Locate the cell with the specified text and output its [x, y] center coordinate. 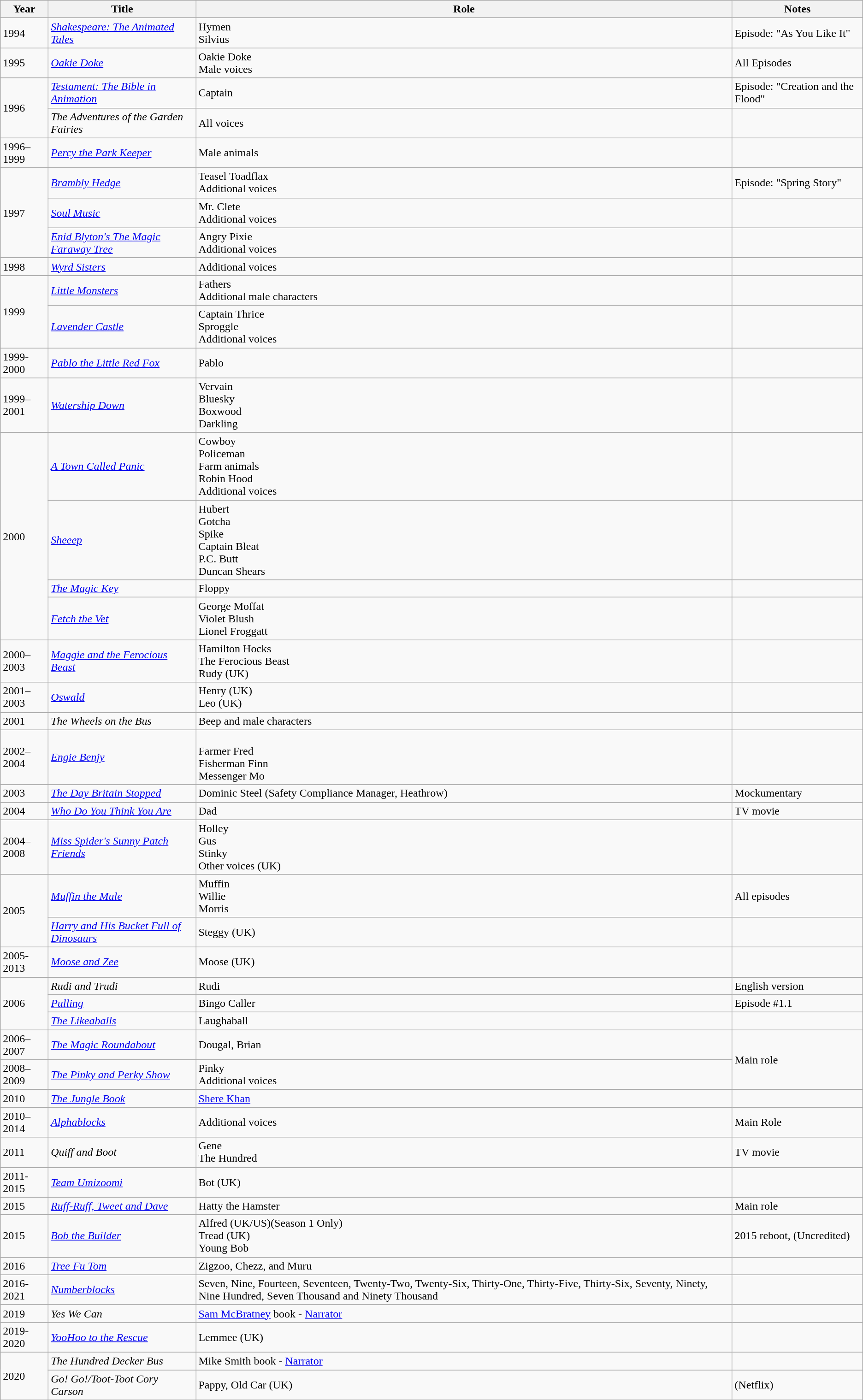
2004 [24, 811]
Teasel ToadflaxAdditional voices [464, 183]
Shere Khan [464, 1099]
Sheeep [122, 540]
Little Monsters [122, 290]
English version [798, 986]
Lavender Castle [122, 326]
Captain ThriceSproggleAdditional voices [464, 326]
Lemmee (UK) [464, 1337]
Watership Down [122, 406]
CowboyPolicemanFarm animalsRobin HoodAdditional voices [464, 467]
HolleyGusStinkyOther voices (UK) [464, 847]
The Pinky and Perky Show [122, 1075]
Pulling [122, 1004]
Bot (UK) [464, 1182]
2010 [24, 1099]
HymenSilvius [464, 33]
1999-2000 [24, 362]
A Town Called Panic [122, 467]
Miss Spider's Sunny Patch Friends [122, 847]
Yes We Can [122, 1313]
2000–2003 [24, 661]
Moose and Zee [122, 962]
Role [464, 9]
Maggie and the Ferocious Beast [122, 661]
Floppy [464, 589]
Mr. CleteAdditional voices [464, 213]
2019-2020 [24, 1337]
All Episodes [798, 63]
The Day Britain Stopped [122, 793]
Tree Fu Tom [122, 1266]
The Magic Roundabout [122, 1045]
1999 [24, 312]
2011-2015 [24, 1182]
Pappy, Old Car (UK) [464, 1385]
Engie Benjy [122, 757]
Alphablocks [122, 1122]
Brambly Hedge [122, 183]
Zigzoo, Chezz, and Muru [464, 1266]
2016 [24, 1266]
2011 [24, 1152]
Farmer FredFisherman FinnMessenger Mo [464, 757]
Numberblocks [122, 1290]
Hamilton HocksThe Ferocious BeastRudy (UK) [464, 661]
2006–2007 [24, 1045]
Who Do You Think You Are [122, 811]
Enid Blyton's The Magic Faraway Tree [122, 242]
The Jungle Book [122, 1099]
Testament: The Bible in Animation [122, 93]
Sam McBratney book - Narrator [464, 1313]
2005-2013 [24, 962]
2003 [24, 793]
1998 [24, 266]
2015 reboot, (Uncredited) [798, 1236]
Bob the Builder [122, 1236]
Episode #1.1 [798, 1004]
Steggy (UK) [464, 932]
The Adventures of the Garden Fairies [122, 123]
Harry and His Bucket Full of Dinosaurs [122, 932]
2004–2008 [24, 847]
Episode: "Creation and the Flood" [798, 93]
Pablo the Little Red Fox [122, 362]
Alfred (UK/US)(Season 1 Only)Tread (UK)Young Bob [464, 1236]
2000 [24, 537]
YooHoo to the Rescue [122, 1337]
Angry PixieAdditional voices [464, 242]
All episodes [798, 896]
Captain [464, 93]
Episode: "Spring Story" [798, 183]
Muffin the Mule [122, 896]
Oakie DokeMale voices [464, 63]
Mockumentary [798, 793]
2006 [24, 1004]
Year [24, 9]
MuffinWillie Morris [464, 896]
George MoffatViolet BlushLionel Froggatt [464, 619]
Soul Music [122, 213]
1999–2001 [24, 406]
Oswald [122, 697]
2001 [24, 721]
Rudi and Trudi [122, 986]
2010–2014 [24, 1122]
HubertGotchaSpikeCaptain BleatP.C. ButtDuncan Shears [464, 540]
Bingo Caller [464, 1004]
Mike Smith book - Narrator [464, 1361]
Beep and male characters [464, 721]
1995 [24, 63]
Rudi [464, 986]
Ruff-Ruff, Tweet and Dave [122, 1206]
FathersAdditional male characters [464, 290]
The Magic Key [122, 589]
Go! Go!/Toot-Toot Cory Carson [122, 1385]
2019 [24, 1313]
Dad [464, 811]
All voices [464, 123]
1996–1999 [24, 153]
2020 [24, 1376]
Team Umizoomi [122, 1182]
Henry (UK)Leo (UK) [464, 697]
Dominic Steel (Safety Compliance Manager, Heathrow) [464, 793]
Percy the Park Keeper [122, 153]
VervainBlueskyBoxwoodDarkling [464, 406]
Shakespeare: The Animated Tales [122, 33]
1994 [24, 33]
Main Role [798, 1122]
2008–2009 [24, 1075]
Episode: "As You Like It" [798, 33]
Male animals [464, 153]
Dougal, Brian [464, 1045]
2002–2004 [24, 757]
2005 [24, 911]
GeneThe Hundred [464, 1152]
1997 [24, 213]
The Wheels on the Bus [122, 721]
Wyrd Sisters [122, 266]
The Hundred Decker Bus [122, 1361]
Moose (UK) [464, 962]
PinkyAdditional voices [464, 1075]
Oakie Doke [122, 63]
Laughaball [464, 1021]
2001–2003 [24, 697]
2016-2021 [24, 1290]
Hatty the Hamster [464, 1206]
Fetch the Vet [122, 619]
1996 [24, 108]
Title [122, 9]
The Likeaballs [122, 1021]
Quiff and Boot [122, 1152]
Notes [798, 9]
Pablo [464, 362]
(Netflix) [798, 1385]
